Identify which cell holds the provided text, then report its [X, Y] central coordinate. 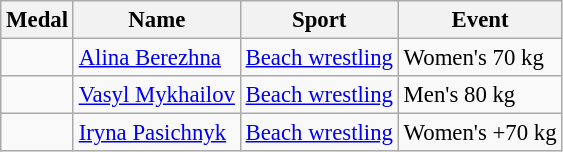
Men's 80 kg [480, 95]
Women's 70 kg [480, 58]
Event [480, 20]
Name [156, 20]
Iryna Pasichnyk [156, 133]
Alina Berezhna [156, 58]
Women's +70 kg [480, 133]
Medal [38, 20]
Sport [319, 20]
Vasyl Mykhailov [156, 95]
